Detect which cell encompasses the target text, then output its (X, Y) center coordinate. 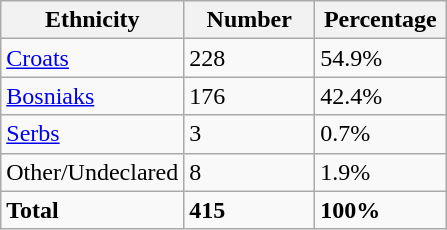
228 (250, 58)
Ethnicity (92, 20)
Other/Undeclared (92, 172)
Number (250, 20)
Total (92, 210)
Croats (92, 58)
100% (380, 210)
3 (250, 134)
1.9% (380, 172)
176 (250, 96)
42.4% (380, 96)
8 (250, 172)
0.7% (380, 134)
415 (250, 210)
Percentage (380, 20)
Serbs (92, 134)
Bosniaks (92, 96)
54.9% (380, 58)
